Output the (x, y) coordinate of the center of the cell containing the given text.  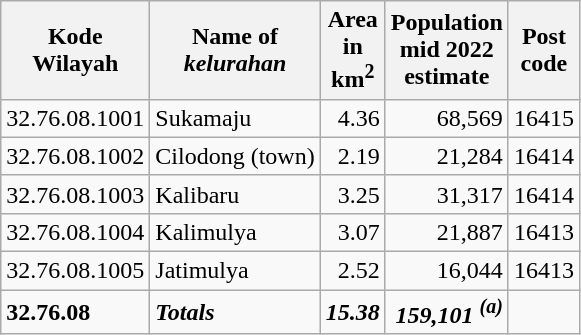
3.07 (352, 232)
21,887 (446, 232)
3.25 (352, 194)
Kalibaru (235, 194)
Jatimulya (235, 271)
32.76.08.1005 (76, 271)
Totals (235, 312)
Area in km2 (352, 50)
Postcode (544, 50)
Kalimulya (235, 232)
Sukamaju (235, 118)
32.76.08.1003 (76, 194)
16415 (544, 118)
15.38 (352, 312)
21,284 (446, 156)
4.36 (352, 118)
32.76.08.1004 (76, 232)
Kode Wilayah (76, 50)
Populationmid 2022estimate (446, 50)
16,044 (446, 271)
31,317 (446, 194)
32.76.08 (76, 312)
Name of kelurahan (235, 50)
68,569 (446, 118)
159,101 (a) (446, 312)
32.76.08.1002 (76, 156)
2.19 (352, 156)
Cilodong (town) (235, 156)
32.76.08.1001 (76, 118)
2.52 (352, 271)
